Locate the cell with the specified text and output its (x, y) center coordinate. 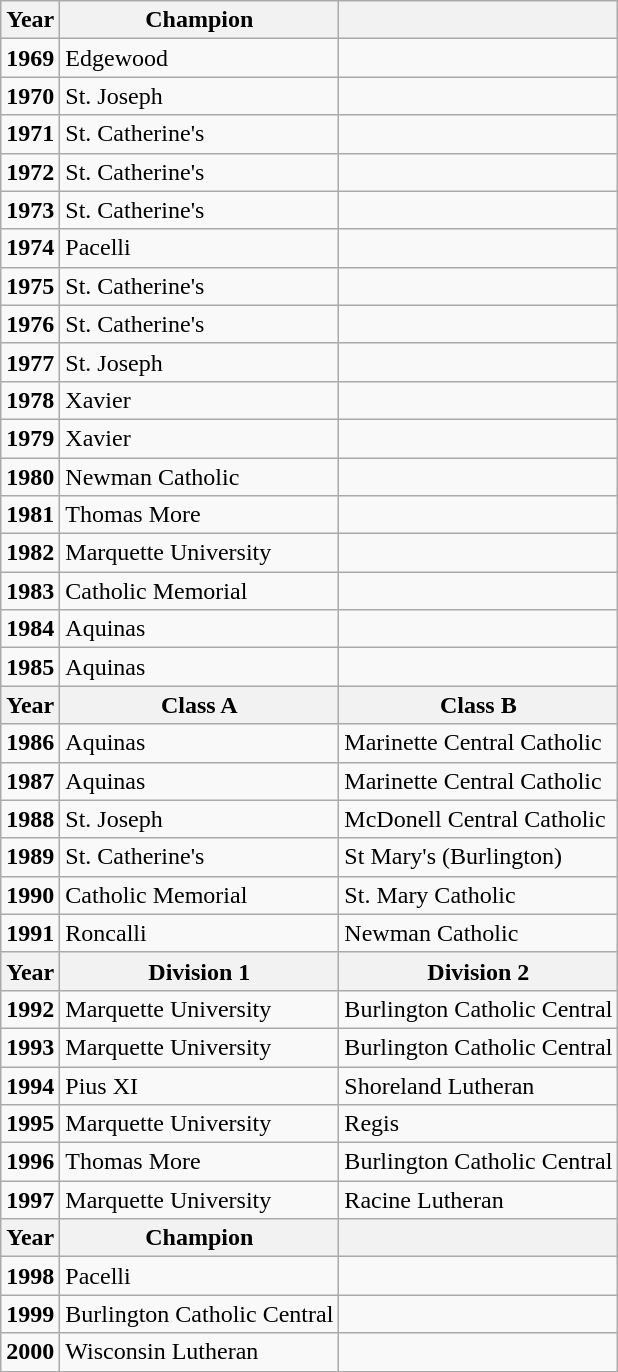
1974 (30, 248)
Division 2 (478, 971)
1999 (30, 1314)
1976 (30, 324)
1985 (30, 667)
Edgewood (200, 58)
1988 (30, 819)
1993 (30, 1047)
1996 (30, 1162)
1970 (30, 96)
1994 (30, 1085)
1995 (30, 1124)
2000 (30, 1352)
St. Mary Catholic (478, 895)
1980 (30, 477)
1981 (30, 515)
Wisconsin Lutheran (200, 1352)
1984 (30, 629)
1977 (30, 362)
1991 (30, 933)
1971 (30, 134)
Shoreland Lutheran (478, 1085)
Class B (478, 705)
McDonell Central Catholic (478, 819)
Racine Lutheran (478, 1200)
Roncalli (200, 933)
Class A (200, 705)
1969 (30, 58)
1975 (30, 286)
Division 1 (200, 971)
1992 (30, 1009)
1979 (30, 438)
1973 (30, 210)
1989 (30, 857)
1972 (30, 172)
1978 (30, 400)
Pius XI (200, 1085)
1982 (30, 553)
1998 (30, 1276)
1983 (30, 591)
1990 (30, 895)
1997 (30, 1200)
1986 (30, 743)
St Mary's (Burlington) (478, 857)
1987 (30, 781)
Regis (478, 1124)
